Find where the given text appears and provide that cell's center as [X, Y] coordinate. 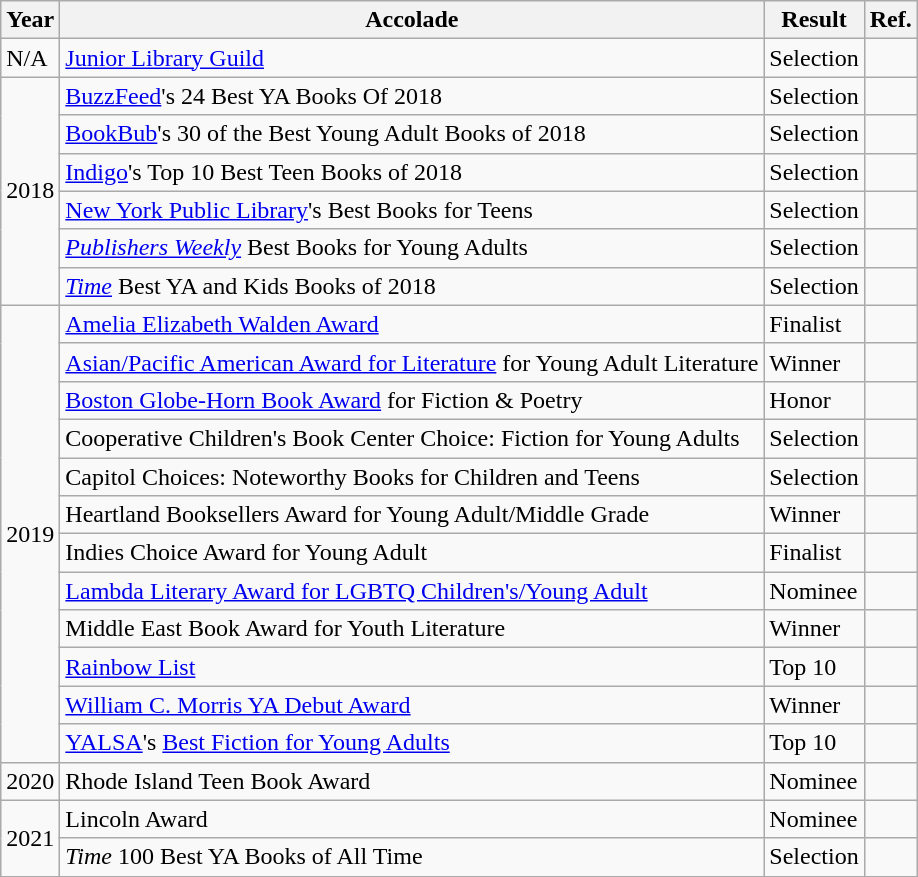
YALSA's Best Fiction for Young Adults [412, 743]
2020 [30, 781]
BookBub's 30 of the Best Young Adult Books of 2018 [412, 134]
Rainbow List [412, 667]
Cooperative Children's Book Center Choice: Fiction for Young Adults [412, 438]
Lambda Literary Award for LGBTQ Children's/Young Adult [412, 591]
2019 [30, 534]
2021 [30, 838]
2018 [30, 191]
Honor [814, 400]
Indigo's Top 10 Best Teen Books of 2018 [412, 172]
Capitol Choices: Noteworthy Books for Children and Teens [412, 477]
Year [30, 20]
Rhode Island Teen Book Award [412, 781]
Time Best YA and Kids Books of 2018 [412, 286]
Accolade [412, 20]
N/A [30, 58]
Publishers Weekly Best Books for Young Adults [412, 248]
Indies Choice Award for Young Adult [412, 553]
William C. Morris YA Debut Award [412, 705]
Result [814, 20]
Junior Library Guild [412, 58]
Heartland Booksellers Award for Young Adult/Middle Grade [412, 515]
Middle East Book Award for Youth Literature [412, 629]
Asian/Pacific American Award for Literature for Young Adult Literature [412, 362]
Lincoln Award [412, 819]
New York Public Library's Best Books for Teens [412, 210]
Boston Globe-Horn Book Award for Fiction & Poetry [412, 400]
Ref. [890, 20]
BuzzFeed's 24 Best YA Books Of 2018 [412, 96]
Amelia Elizabeth Walden Award [412, 324]
Time 100 Best YA Books of All Time [412, 857]
